Extract the (X, Y) coordinate from the center of the cell holding the provided text.  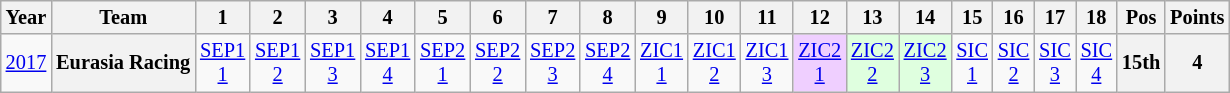
SEP12 (278, 63)
15 (972, 17)
11 (768, 17)
ZIC23 (926, 63)
15th (1141, 63)
SEP13 (332, 63)
Eurasia Racing (123, 63)
SIC2 (1014, 63)
6 (498, 17)
18 (1096, 17)
9 (662, 17)
SIC3 (1054, 63)
1 (222, 17)
SIC1 (972, 63)
2017 (26, 63)
ZIC11 (662, 63)
17 (1054, 17)
ZIC21 (820, 63)
SEP14 (388, 63)
SEP21 (442, 63)
ZIC22 (872, 63)
Points (1197, 17)
3 (332, 17)
16 (1014, 17)
5 (442, 17)
13 (872, 17)
8 (608, 17)
12 (820, 17)
SEP22 (498, 63)
2 (278, 17)
7 (552, 17)
ZIC12 (714, 63)
Team (123, 17)
SEP24 (608, 63)
14 (926, 17)
SEP11 (222, 63)
ZIC13 (768, 63)
Pos (1141, 17)
SEP23 (552, 63)
SIC4 (1096, 63)
10 (714, 17)
Year (26, 17)
